Search for the cell housing the specified text and yield its (X, Y) center coordinate. 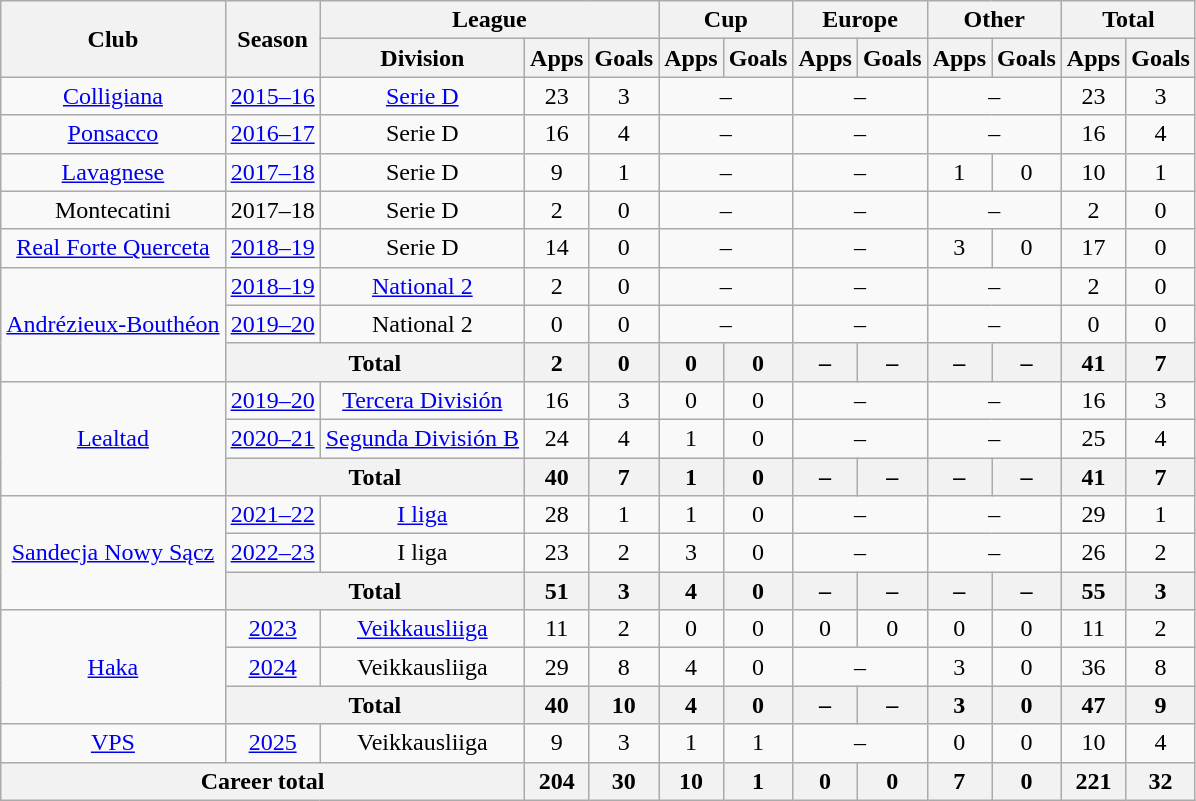
51 (557, 591)
2022–23 (272, 553)
26 (1093, 553)
Real Forte Querceta (113, 248)
24 (557, 438)
55 (1093, 591)
Europe (860, 20)
Cup (726, 20)
Tercera División (422, 400)
Andrézieux-Bouthéon (113, 324)
204 (557, 781)
VPS (113, 743)
17 (1093, 248)
30 (624, 781)
221 (1093, 781)
2020–21 (272, 438)
2023 (272, 629)
Ponsacco (113, 134)
2024 (272, 667)
Other (994, 20)
Colligiana (113, 96)
25 (1093, 438)
Montecatini (113, 210)
14 (557, 248)
Club (113, 39)
Haka (113, 667)
Sandecja Nowy Sącz (113, 553)
2015–16 (272, 96)
2025 (272, 743)
2016–17 (272, 134)
Career total (263, 781)
Lavagnese (113, 172)
Season (272, 39)
32 (1161, 781)
36 (1093, 667)
28 (557, 515)
League (490, 20)
2021–22 (272, 515)
Lealtad (113, 438)
Segunda División B (422, 438)
47 (1093, 705)
Division (422, 58)
